Pinpoint the cell where the given text exists, returning its [x, y] midpoint coordinate. 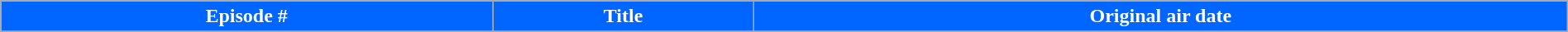
Title [624, 16]
Episode # [246, 16]
Original air date [1160, 16]
